Detect which cell encompasses the target text, then output its [X, Y] center coordinate. 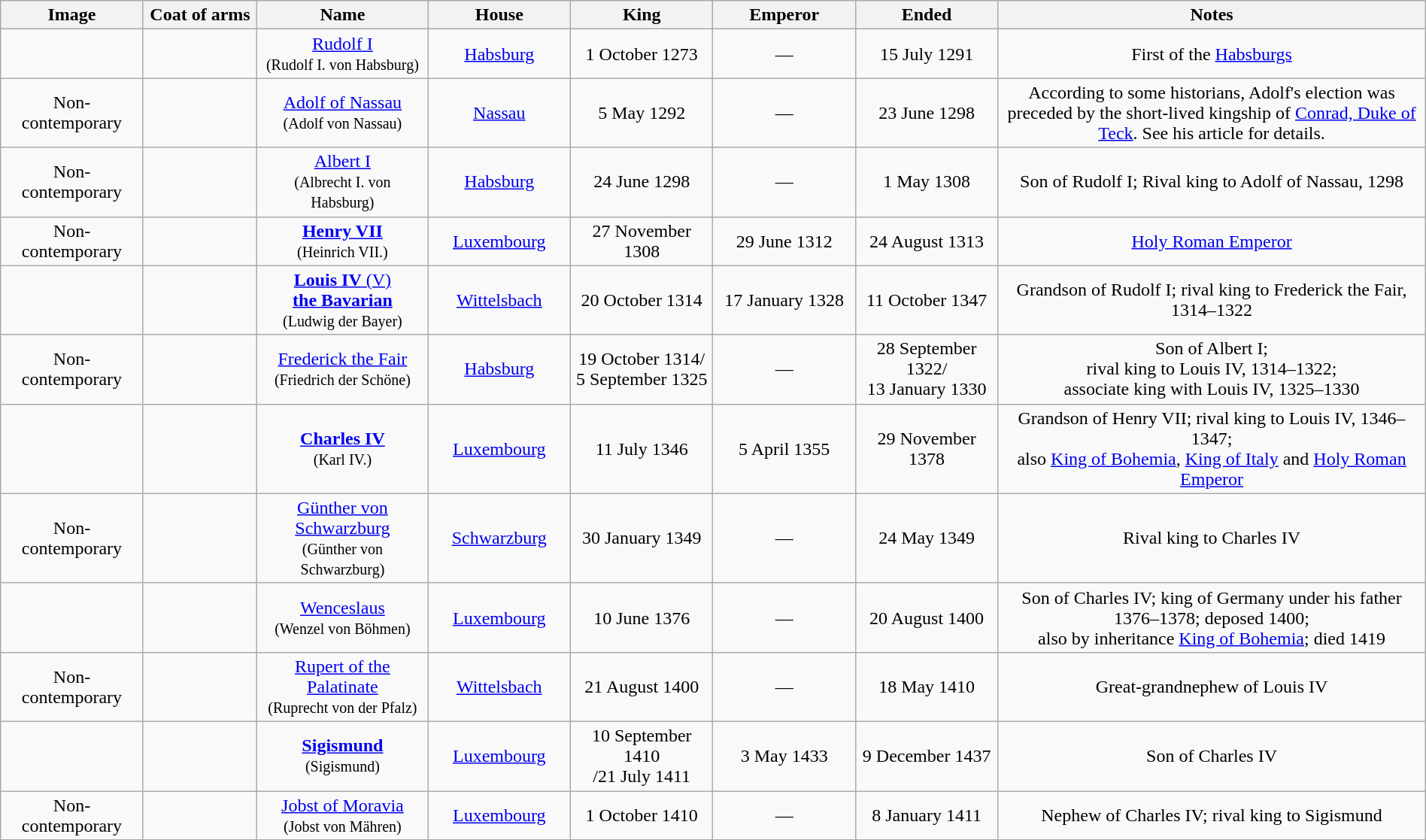
Son of Charles IV [1212, 756]
30 January 1349 [642, 538]
Great-grandnephew of Louis IV [1212, 687]
King [642, 15]
Son of Albert I;rival king to Louis IV, 1314–1322;associate king with Louis IV, 1325–1330 [1212, 369]
Son of Rudolf I; Rival king to Adolf of Nassau, 1298 [1212, 182]
Name [343, 15]
29 June 1312 [784, 241]
5 April 1355 [784, 448]
18 May 1410 [927, 687]
15 July 1291 [927, 54]
27 November 1308 [642, 241]
20 August 1400 [927, 617]
21 August 1400 [642, 687]
1 October 1273 [642, 54]
11 October 1347 [927, 300]
Frederick the Fair(Friedrich der Schöne) [343, 369]
23 June 1298 [927, 113]
1 October 1410 [642, 815]
Adolf of Nassau(Adolf von Nassau) [343, 113]
Albert I(Albrecht I. von Habsburg) [343, 182]
Schwarzburg [499, 538]
10 June 1376 [642, 617]
24 June 1298 [642, 182]
Rival king to Charles IV [1212, 538]
29 November 1378 [927, 448]
Jobst of Moravia(Jobst von Mähren) [343, 815]
8 January 1411 [927, 815]
Coat of arms [200, 15]
According to some historians, Adolf's election was preceded by the short-lived kingship of Conrad, Duke of Teck. See his article for details. [1212, 113]
Charles IV(Karl IV.) [343, 448]
Son of Charles IV; king of Germany under his father 1376–1378; deposed 1400; also by inheritance King of Bohemia; died 1419 [1212, 617]
Image [72, 15]
9 December 1437 [927, 756]
Louis IV (V)the Bavarian(Ludwig der Bayer) [343, 300]
Ended [927, 15]
28 September 1322/13 January 1330 [927, 369]
Grandson of Henry VII; rival king to Louis IV, 1346–1347; also King of Bohemia, King of Italy and Holy Roman Emperor [1212, 448]
First of the Habsburgs [1212, 54]
24 August 1313 [927, 241]
Rupert of the Palatinate(Ruprecht von der Pfalz) [343, 687]
1 May 1308 [927, 182]
Grandson of Rudolf I; rival king to Frederick the Fair, 1314–1322 [1212, 300]
Henry VII(Heinrich VII.) [343, 241]
Günther von Schwarzburg(Günther von Schwarzburg) [343, 538]
20 October 1314 [642, 300]
11 July 1346 [642, 448]
Nephew of Charles IV; rival king to Sigismund [1212, 815]
Wenceslaus(Wenzel von Böhmen) [343, 617]
Sigismund(Sigismund) [343, 756]
10 September 1410/21 July 1411 [642, 756]
Emperor [784, 15]
House [499, 15]
24 May 1349 [927, 538]
19 October 1314/5 September 1325 [642, 369]
Notes [1212, 15]
17 January 1328 [784, 300]
3 May 1433 [784, 756]
Holy Roman Emperor [1212, 241]
5 May 1292 [642, 113]
Nassau [499, 113]
Rudolf I(Rudolf I. von Habsburg) [343, 54]
